Detect which cell encompasses the target text, then output its [x, y] center coordinate. 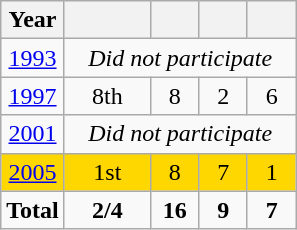
2/4 [107, 210]
Year [33, 20]
2 [224, 96]
1 [272, 172]
2005 [33, 172]
8th [107, 96]
1993 [33, 58]
1997 [33, 96]
16 [174, 210]
Total [33, 210]
2001 [33, 134]
1st [107, 172]
9 [224, 210]
6 [272, 96]
